Detect which cell encompasses the target text, then output its (X, Y) center coordinate. 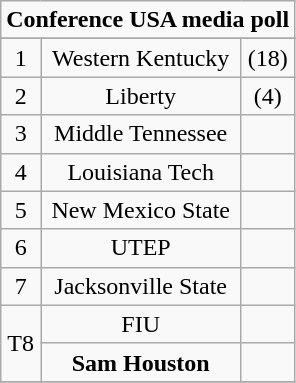
1 (21, 58)
3 (21, 134)
Sam Houston (141, 362)
T8 (21, 343)
2 (21, 96)
4 (21, 172)
Middle Tennessee (141, 134)
UTEP (141, 248)
Western Kentucky (141, 58)
(18) (268, 58)
Jacksonville State (141, 286)
FIU (141, 324)
7 (21, 286)
6 (21, 248)
Conference USA media poll (148, 20)
Liberty (141, 96)
New Mexico State (141, 210)
(4) (268, 96)
5 (21, 210)
Louisiana Tech (141, 172)
